Determine the [x, y] coordinate at the center of the cell enclosing the given text.  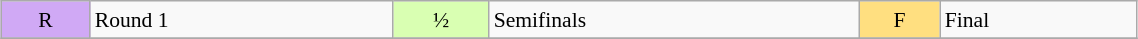
½ [440, 20]
F [900, 20]
Final [1038, 20]
Semifinals [674, 20]
R [46, 20]
Round 1 [242, 20]
